Detect which cell encompasses the target text, then output its (X, Y) center coordinate. 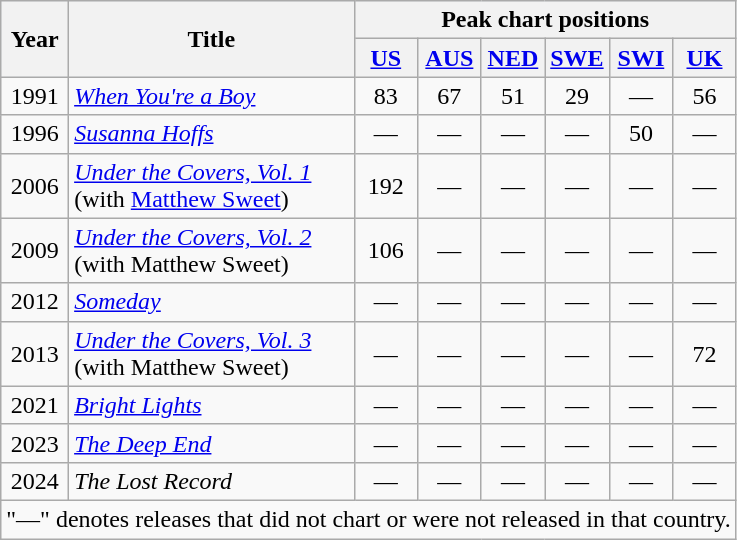
When You're a Boy (212, 96)
2024 (35, 481)
Under the Covers, Vol. 2(with Matthew Sweet) (212, 250)
106 (386, 250)
1996 (35, 134)
56 (705, 96)
SWE (577, 58)
83 (386, 96)
"—" denotes releases that did not chart or were not released in that country. (369, 519)
AUS (450, 58)
2023 (35, 443)
The Lost Record (212, 481)
US (386, 58)
Title (212, 39)
51 (513, 96)
Peak chart positions (545, 20)
2021 (35, 405)
29 (577, 96)
NED (513, 58)
Someday (212, 302)
2009 (35, 250)
SWI (641, 58)
Susanna Hoffs (212, 134)
2006 (35, 186)
67 (450, 96)
50 (641, 134)
2012 (35, 302)
1991 (35, 96)
2013 (35, 354)
72 (705, 354)
UK (705, 58)
Under the Covers, Vol. 1(with Matthew Sweet) (212, 186)
Year (35, 39)
The Deep End (212, 443)
Bright Lights (212, 405)
Under the Covers, Vol. 3(with Matthew Sweet) (212, 354)
192 (386, 186)
